From the cell containing the given text, extract its center point as (x, y) coordinate. 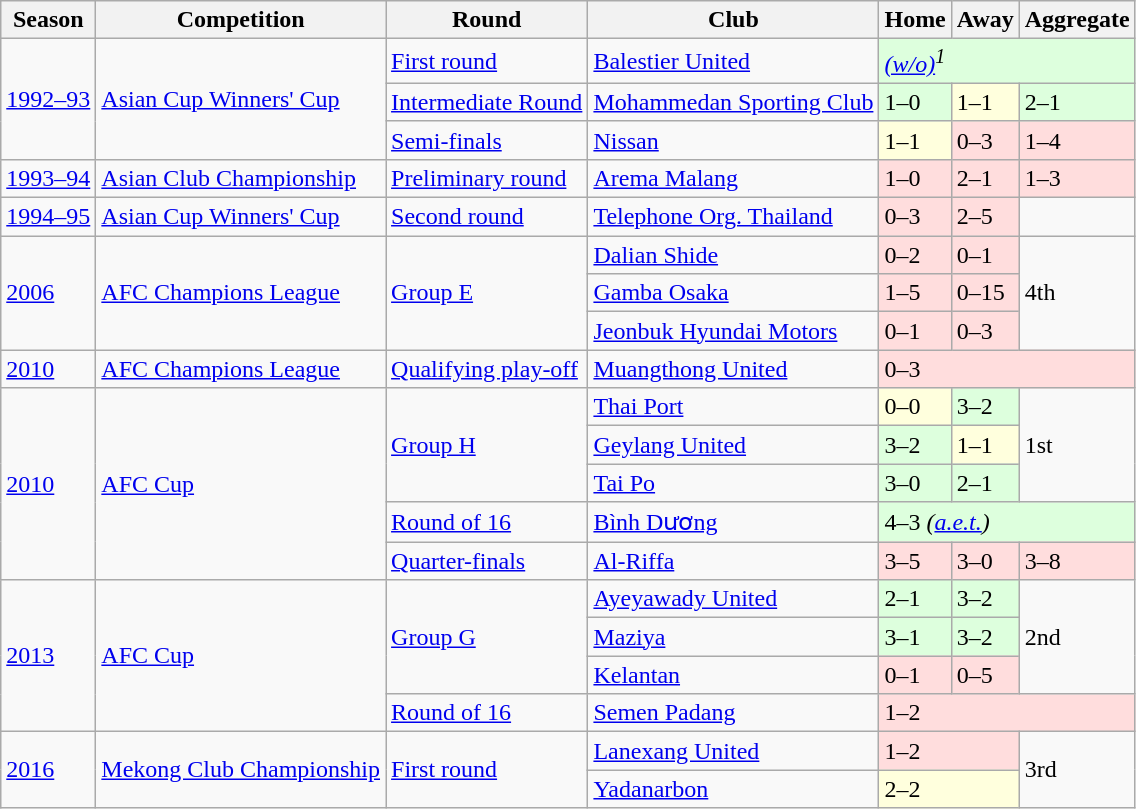
2nd (1077, 637)
4th (1077, 293)
Away (985, 20)
0–2 (915, 255)
Bình Dương (734, 522)
Intermediate Round (487, 102)
3–5 (915, 561)
Group E (487, 293)
2–2 (949, 789)
Thai Port (734, 407)
Yadanarbon (734, 789)
Muangthong United (734, 369)
Jeonbuk Hyundai Motors (734, 331)
4–3 (a.e.t.) (1007, 522)
Aggregate (1077, 20)
3–1 (915, 637)
Kelantan (734, 675)
Telephone Org. Thailand (734, 217)
1992–93 (48, 100)
1–3 (1077, 178)
Arema Malang (734, 178)
Group G (487, 637)
Home (915, 20)
Nissan (734, 140)
Quarter-finals (487, 561)
2016 (48, 770)
1–5 (915, 293)
Round (487, 20)
1–4 (1077, 140)
Club (734, 20)
Semi-finals (487, 140)
Competition (241, 20)
Semen Padang (734, 713)
1993–94 (48, 178)
Gamba Osaka (734, 293)
Lanexang United (734, 751)
Tai Po (734, 483)
Al-Riffa (734, 561)
Season (48, 20)
0–5 (985, 675)
Group H (487, 445)
3rd (1077, 770)
Mekong Club Championship (241, 770)
Preliminary round (487, 178)
Balestier United (734, 62)
2–5 (985, 217)
Mohammedan Sporting Club (734, 102)
Asian Club Championship (241, 178)
Ayeyawady United (734, 599)
0–15 (985, 293)
1994–95 (48, 217)
(w/o)1 (1007, 62)
Geylang United (734, 445)
Qualifying play-off (487, 369)
1st (1077, 445)
3–8 (1077, 561)
2006 (48, 293)
Maziya (734, 637)
Dalian Shide (734, 255)
Second round (487, 217)
0–0 (915, 407)
2013 (48, 656)
